Search for the cell housing the specified text and yield its (x, y) center coordinate. 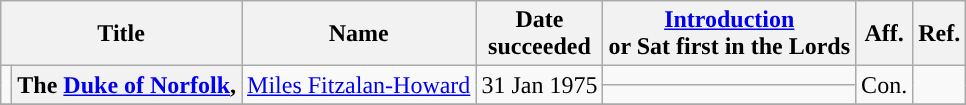
Aff. (884, 34)
31 Jan 1975 (540, 85)
Name (359, 34)
Miles Fitzalan-Howard (359, 85)
Introductionor Sat first in the Lords (730, 34)
Title (122, 34)
The Duke of Norfolk, (127, 85)
Datesucceeded (540, 34)
Con. (884, 85)
Ref. (940, 34)
